Locate the cell with the specified text and output its [X, Y] center coordinate. 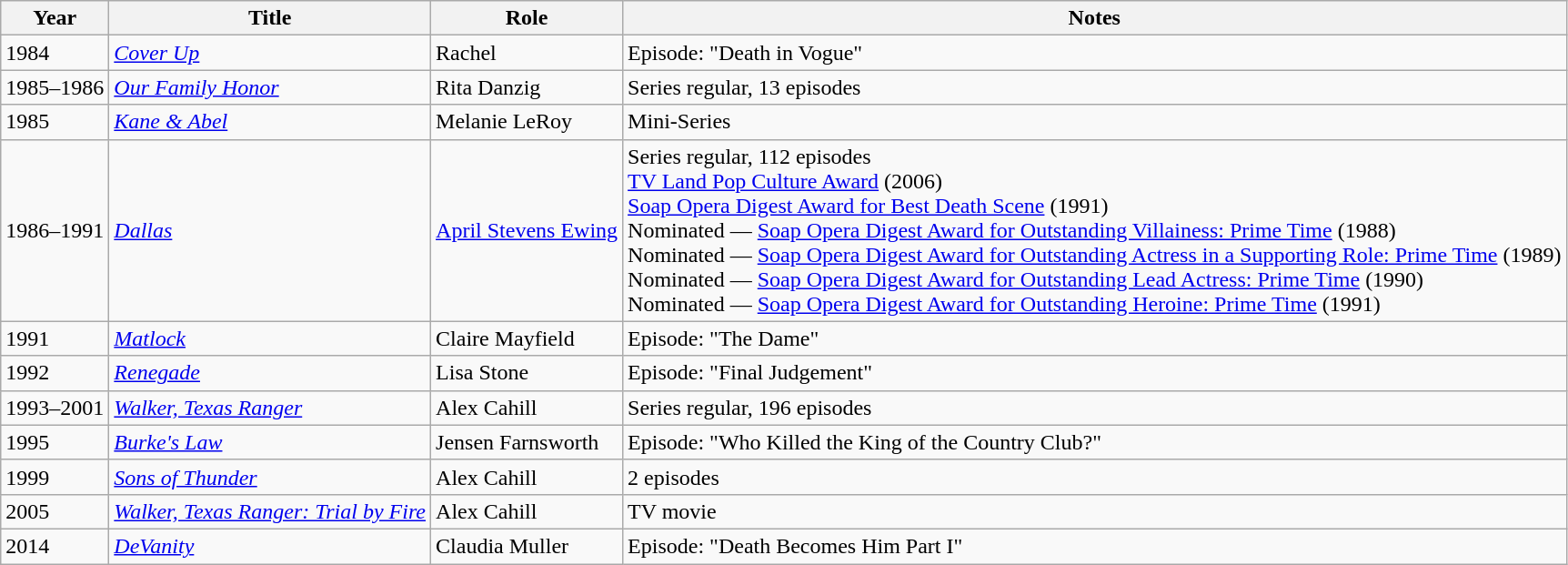
Melanie LeRoy [528, 122]
1991 [55, 338]
Burke's Law [270, 442]
Episode: "The Dame" [1095, 338]
Claire Mayfield [528, 338]
2014 [55, 546]
Episode: "Who Killed the King of the Country Club?" [1095, 442]
1995 [55, 442]
Year [55, 18]
TV movie [1095, 511]
Role [528, 18]
April Stevens Ewing [528, 230]
Dallas [270, 230]
Episode: "Death Becomes Him Part I" [1095, 546]
Sons of Thunder [270, 477]
Rachel [528, 53]
Series regular, 196 episodes [1095, 408]
Episode: "Final Judgement" [1095, 373]
Kane & Abel [270, 122]
DeVanity [270, 546]
Matlock [270, 338]
Lisa Stone [528, 373]
Rita Danzig [528, 87]
1986–1991 [55, 230]
1985–1986 [55, 87]
Claudia Muller [528, 546]
Renegade [270, 373]
Mini-Series [1095, 122]
1985 [55, 122]
1992 [55, 373]
Our Family Honor [270, 87]
2 episodes [1095, 477]
2005 [55, 511]
Cover Up [270, 53]
Title [270, 18]
Notes [1095, 18]
Walker, Texas Ranger: Trial by Fire [270, 511]
Episode: "Death in Vogue" [1095, 53]
1999 [55, 477]
Series regular, 13 episodes [1095, 87]
1993–2001 [55, 408]
Jensen Farnsworth [528, 442]
1984 [55, 53]
Walker, Texas Ranger [270, 408]
